Output the [X, Y] coordinate of the center of the cell containing the given text.  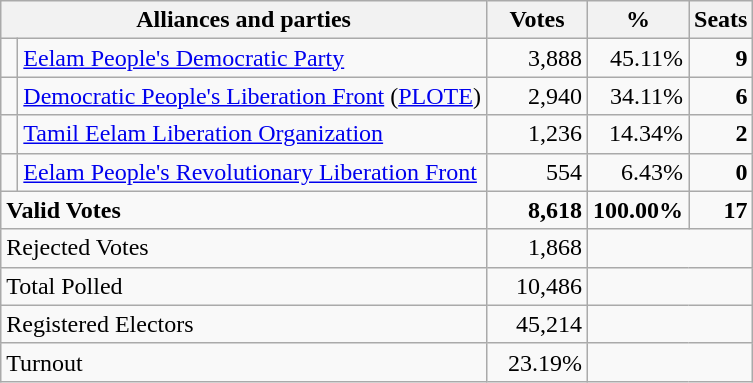
45.11% [638, 58]
2,940 [536, 96]
Registered Electors [244, 324]
Turnout [244, 362]
45,214 [536, 324]
6.43% [638, 172]
Total Polled [244, 286]
1,868 [536, 248]
10,486 [536, 286]
3,888 [536, 58]
17 [721, 210]
554 [536, 172]
2 [721, 134]
34.11% [638, 96]
Democratic People's Liberation Front (PLOTE) [252, 96]
Valid Votes [244, 210]
1,236 [536, 134]
14.34% [638, 134]
0 [721, 172]
Rejected Votes [244, 248]
Tamil Eelam Liberation Organization [252, 134]
Eelam People's Democratic Party [252, 58]
9 [721, 58]
Alliances and parties [244, 20]
8,618 [536, 210]
100.00% [638, 210]
Seats [721, 20]
Votes [536, 20]
% [638, 20]
Eelam People's Revolutionary Liberation Front [252, 172]
6 [721, 96]
23.19% [536, 362]
